Detect which cell encompasses the target text, then output its (x, y) center coordinate. 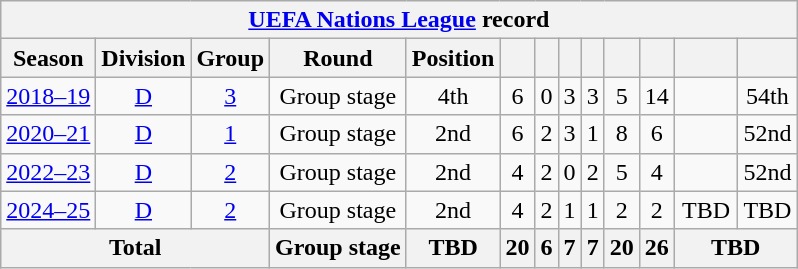
Round (338, 58)
2018–19 (48, 96)
54th (768, 96)
8 (622, 134)
Position (453, 58)
Division (144, 58)
2020–21 (48, 134)
Total (136, 248)
2024–25 (48, 210)
14 (656, 96)
Group (230, 58)
UEFA Nations League record (399, 20)
26 (656, 248)
2022–23 (48, 172)
4th (453, 96)
Season (48, 58)
